Find where the given text appears and provide that cell's center as [x, y] coordinate. 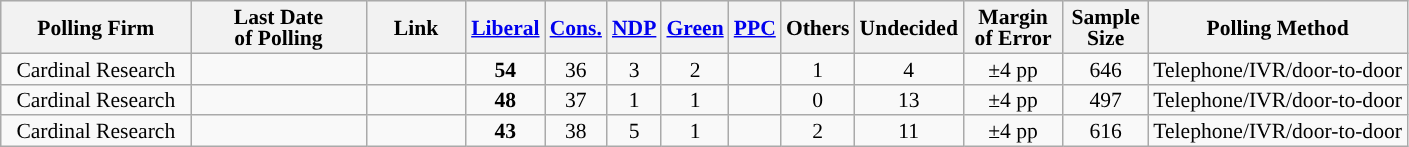
Polling Firm [96, 27]
38 [576, 132]
Marginof Error [1013, 27]
PPC [755, 27]
11 [909, 132]
Last Dateof Polling [278, 27]
497 [1106, 100]
4 [909, 68]
Cons. [576, 27]
Link [416, 27]
5 [634, 132]
Polling Method [1278, 27]
NDP [634, 27]
48 [505, 100]
37 [576, 100]
Undecided [909, 27]
54 [505, 68]
646 [1106, 68]
616 [1106, 132]
3 [634, 68]
SampleSize [1106, 27]
43 [505, 132]
Liberal [505, 27]
36 [576, 68]
Green [694, 27]
13 [909, 100]
0 [818, 100]
Others [818, 27]
